Detect which cell encompasses the target text, then output its (x, y) center coordinate. 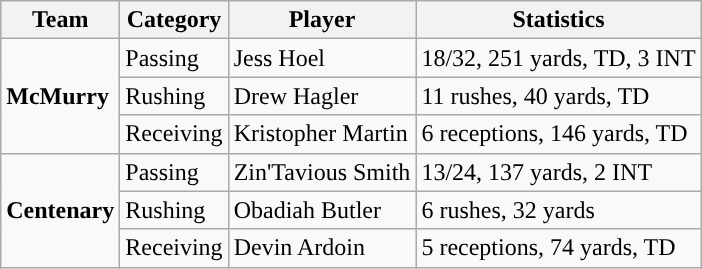
McMurry (60, 96)
Obadiah Butler (322, 210)
Kristopher Martin (322, 134)
Statistics (558, 20)
18/32, 251 yards, TD, 3 INT (558, 58)
11 rushes, 40 yards, TD (558, 96)
13/24, 137 yards, 2 INT (558, 172)
Team (60, 20)
6 rushes, 32 yards (558, 210)
Devin Ardoin (322, 248)
Zin'Tavious Smith (322, 172)
Jess Hoel (322, 58)
Player (322, 20)
Drew Hagler (322, 96)
6 receptions, 146 yards, TD (558, 134)
Centenary (60, 210)
Category (174, 20)
5 receptions, 74 yards, TD (558, 248)
